From the cell containing the given text, extract its center point as [X, Y] coordinate. 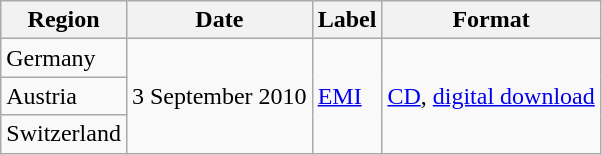
Label [347, 20]
Region [64, 20]
EMI [347, 96]
Switzerland [64, 134]
CD, digital download [491, 96]
Austria [64, 96]
Date [219, 20]
3 September 2010 [219, 96]
Germany [64, 58]
Format [491, 20]
